Search for the cell housing the specified text and yield its [x, y] center coordinate. 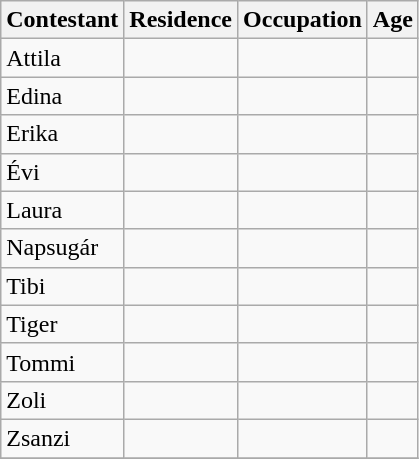
Attila [62, 58]
Évi [62, 172]
Zsanzi [62, 438]
Erika [62, 134]
Napsugár [62, 248]
Tibi [62, 286]
Zoli [62, 400]
Tiger [62, 324]
Tommi [62, 362]
Residence [181, 20]
Occupation [303, 20]
Contestant [62, 20]
Edina [62, 96]
Laura [62, 210]
Age [392, 20]
